Determine the (X, Y) coordinate at the center of the cell enclosing the given text.  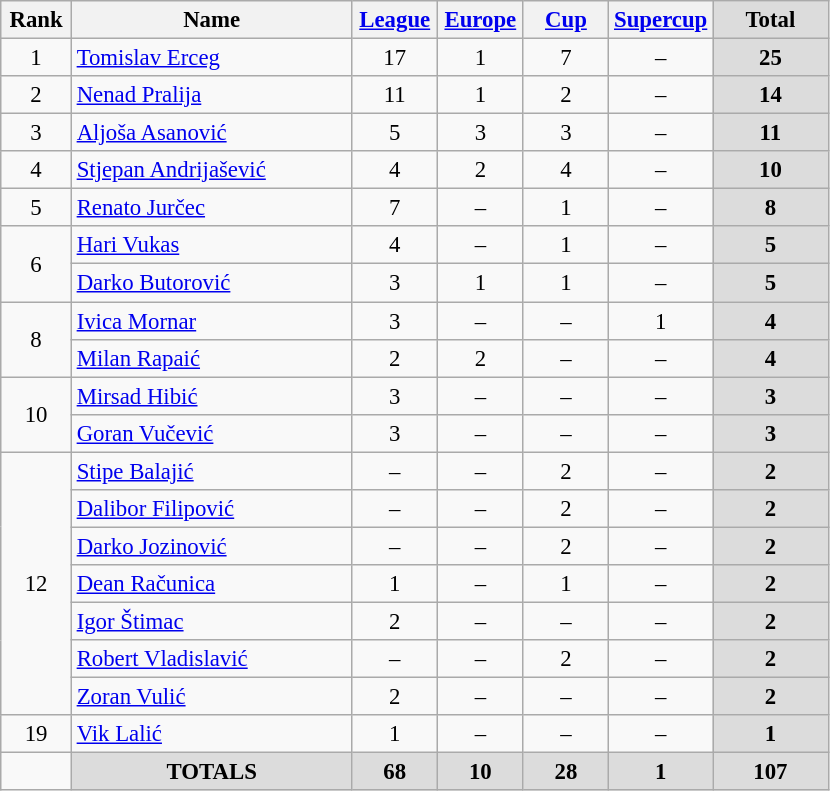
14 (771, 95)
28 (566, 772)
Tomislav Erceg (212, 58)
6 (36, 264)
TOTALS (212, 772)
17 (395, 58)
Robert Vladislavić (212, 659)
Zoran Vulić (212, 697)
Name (212, 20)
Vik Lalić (212, 734)
Hari Vukas (212, 245)
Stipe Balajić (212, 471)
12 (36, 584)
Darko Jozinović (212, 546)
19 (36, 734)
Cup (566, 20)
Dalibor Filipović (212, 509)
Europe (481, 20)
107 (771, 772)
Stjepan Andrijašević (212, 170)
Darko Butorović (212, 283)
Rank (36, 20)
25 (771, 58)
Milan Rapaić (212, 358)
Nenad Pralija (212, 95)
Supercup (661, 20)
Igor Štimac (212, 621)
Renato Jurčec (212, 208)
League (395, 20)
Mirsad Hibić (212, 396)
Ivica Mornar (212, 321)
Goran Vučević (212, 433)
Total (771, 20)
68 (395, 772)
Dean Računica (212, 584)
Aljoša Asanović (212, 133)
